Return the (X, Y) coordinate for the center point of the cell that contains the specified text.  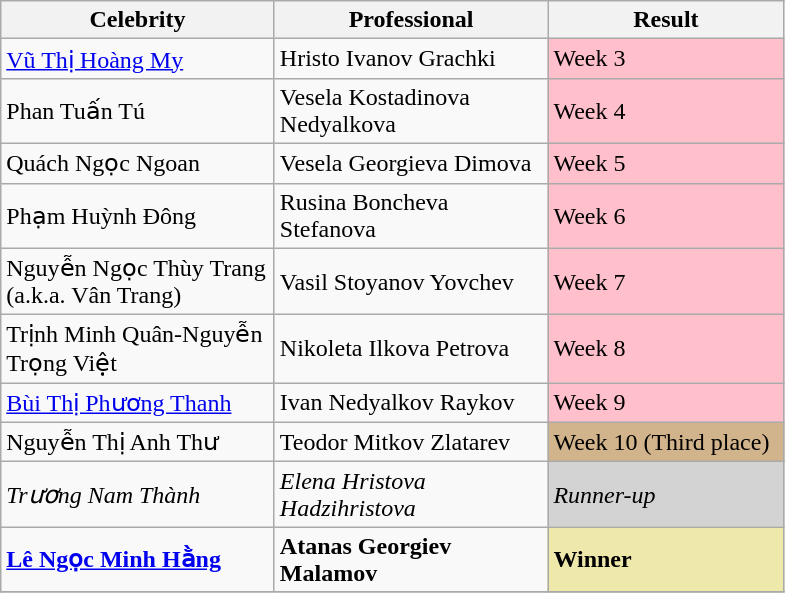
Trịnh Minh Quân-Nguyễn Trọng Việt (138, 349)
Week 4 (666, 110)
Teodor Mitkov Zlatarev (411, 442)
Phạm Huỳnh Đông (138, 216)
Professional (411, 20)
Week 7 (666, 282)
Elena Hristova Hadzihristova (411, 494)
Atanas Georgiev Malamov (411, 560)
Nikoleta Ilkova Petrova (411, 349)
Nguyễn Ngọc Thùy Trang (a.k.a. Vân Trang) (138, 282)
Week 5 (666, 163)
Nguyễn Thị Anh Thư (138, 442)
Vasil Stoyanov Yovchev (411, 282)
Runner-up (666, 494)
Ivan Nedyalkov Raykov (411, 403)
Quách Ngọc Ngoan (138, 163)
Vũ Thị Hoàng My (138, 59)
Week 6 (666, 216)
Trương Nam Thành (138, 494)
Vesela Georgieva Dimova (411, 163)
Result (666, 20)
Winner (666, 560)
Week 9 (666, 403)
Celebrity (138, 20)
Week 3 (666, 59)
Vesela Kostadinova Nedyalkova (411, 110)
Week 8 (666, 349)
Week 10 (Third place) (666, 442)
Lê Ngọc Minh Hằng (138, 560)
Bùi Thị Phương Thanh (138, 403)
Phan Tuấn Tú (138, 110)
Rusina Boncheva Stefanova (411, 216)
Hristo Ivanov Grachki (411, 59)
